From the cell containing the given text, extract its center point as (x, y) coordinate. 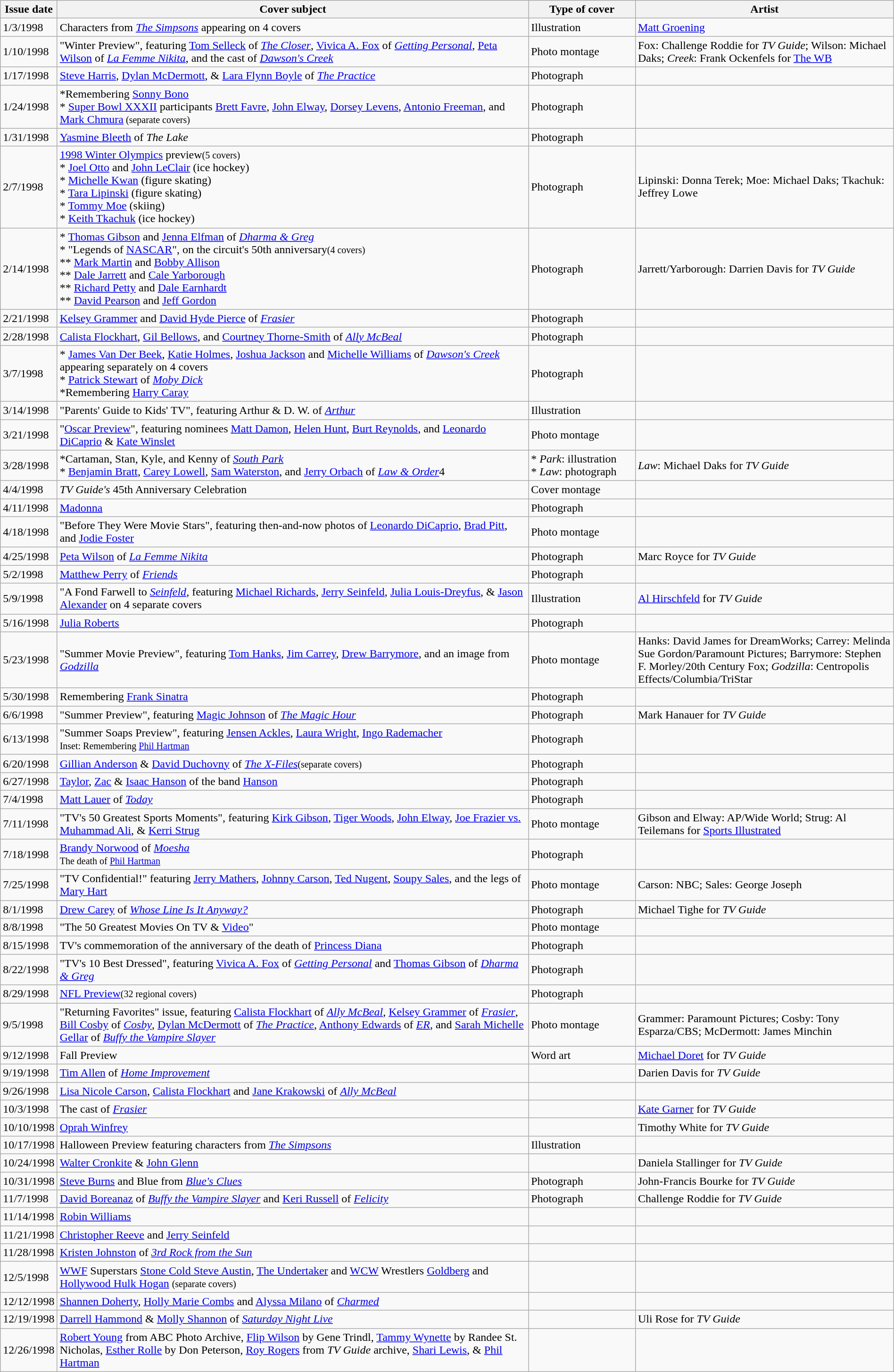
"Before They Were Movie Stars", featuring then-and-now photos of Leonardo DiCaprio, Brad Pitt, and Jodie Foster (293, 532)
Matthew Perry of Friends (293, 574)
WWF Superstars Stone Cold Steve Austin, The Undertaker and WCW Wrestlers Goldberg and Hollywood Hulk Hogan (separate covers) (293, 1277)
8/1/1998 (29, 909)
7/18/1998 (29, 854)
8/29/1998 (29, 994)
"Oscar Preview", featuring nominees Matt Damon, Helen Hunt, Burt Reynolds, and Leonardo DiCaprio & Kate Winslet (293, 435)
6/13/1998 (29, 739)
7/4/1998 (29, 799)
8/22/1998 (29, 969)
Brandy Norwood of MoeshaThe death of Phil Hartman (293, 854)
"The 50 Greatest Movies On TV & Video" (293, 927)
Gibson and Elway: AP/Wide World; Strug: Al Teilemans for Sports Illustrated (764, 823)
Timothy White for TV Guide (764, 1127)
1/3/1998 (29, 27)
Calista Flockhart, Gil Bellows, and Courtney Thorne-Smith of Ally McBeal (293, 336)
12/19/1998 (29, 1319)
3/14/1998 (29, 410)
10/17/1998 (29, 1145)
5/23/1998 (29, 660)
Walter Cronkite & John Glenn (293, 1163)
6/20/1998 (29, 763)
Michael Tighe for TV Guide (764, 909)
Kristen Johnston of 3rd Rock from the Sun (293, 1253)
Peta Wilson of La Femme Nikita (293, 556)
*Remembering Sonny Bono* Super Bowl XXXII participants Brett Favre, John Elway, Dorsey Levens, Antonio Freeman, and Mark Chmura (separate covers) (293, 107)
John-Francis Bourke for TV Guide (764, 1181)
8/15/1998 (29, 945)
Lipinski: Donna Terek; Moe: Michael Daks; Tkachuk: Jeffrey Lowe (764, 187)
9/12/1998 (29, 1055)
David Boreanaz of Buffy the Vampire Slayer and Keri Russell of Felicity (293, 1199)
Gillian Anderson & David Duchovny of The X-Files(separate covers) (293, 763)
2/7/1998 (29, 187)
*Cartaman, Stan, Kyle, and Kenny of South Park* Benjamin Bratt, Carey Lowell, Sam Waterston, and Jerry Orbach of Law & Order4 (293, 466)
Steve Harris, Dylan McDermott, & Lara Flynn Boyle of The Practice (293, 76)
Kelsey Grammer and David Hyde Pierce of Frasier (293, 318)
3/28/1998 (29, 466)
10/31/1998 (29, 1181)
10/24/1998 (29, 1163)
4/4/1998 (29, 490)
"Parents' Guide to Kids' TV", featuring Arthur & D. W. of Arthur (293, 410)
"Summer Movie Preview", featuring Tom Hanks, Jim Carrey, Drew Barrymore, and an image from Godzilla (293, 660)
Type of cover (582, 9)
Remembering Frank Sinatra (293, 697)
11/28/1998 (29, 1253)
11/14/1998 (29, 1217)
Fox: Challenge Roddie for TV Guide; Wilson: Michael Daks; Creek: Frank Ockenfels for The WB (764, 52)
1/10/1998 (29, 52)
Lisa Nicole Carson, Calista Flockhart and Jane Krakowski of Ally McBeal (293, 1091)
* Park: illustration* Law: photograph (582, 466)
10/10/1998 (29, 1127)
7/25/1998 (29, 885)
Matt Lauer of Today (293, 799)
Matt Groening (764, 27)
"TV Confidential!" featuring Jerry Mathers, Johnny Carson, Ted Nugent, Soupy Sales, and the legs of Mary Hart (293, 885)
1/17/1998 (29, 76)
Steve Burns and Blue from Blue's Clues (293, 1181)
Drew Carey of Whose Line Is It Anyway? (293, 909)
3/21/1998 (29, 435)
2/21/1998 (29, 318)
1/31/1998 (29, 137)
NFL Preview(32 regional covers) (293, 994)
Word art (582, 1055)
11/7/1998 (29, 1199)
Madonna (293, 508)
9/5/1998 (29, 1025)
5/2/1998 (29, 574)
Shannen Doherty, Holly Marie Combs and Alyssa Milano of Charmed (293, 1301)
4/11/1998 (29, 508)
12/12/1998 (29, 1301)
Al Hirschfeld for TV Guide (764, 599)
Daniela Stallinger for TV Guide (764, 1163)
6/6/1998 (29, 715)
Mark Hanauer for TV Guide (764, 715)
"TV's 10 Best Dressed", featuring Vivica A. Fox of Getting Personal and Thomas Gibson of Dharma & Greg (293, 969)
Taylor, Zac & Isaac Hanson of the band Hanson (293, 781)
Characters from The Simpsons appearing on 4 covers (293, 27)
Michael Doret for TV Guide (764, 1055)
2/14/1998 (29, 269)
"Summer Preview", featuring Magic Johnson of The Magic Hour (293, 715)
Darien Davis for TV Guide (764, 1073)
5/30/1998 (29, 697)
Challenge Roddie for TV Guide (764, 1199)
"TV's 50 Greatest Sports Moments", featuring Kirk Gibson, Tiger Woods, John Elway, Joe Frazier vs. Muhammad Ali, & Kerri Strug (293, 823)
The cast of Frasier (293, 1109)
Law: Michael Daks for TV Guide (764, 466)
Julia Roberts (293, 623)
12/5/1998 (29, 1277)
12/26/1998 (29, 1350)
9/26/1998 (29, 1091)
5/9/1998 (29, 599)
"A Fond Farwell to Seinfeld, featuring Michael Richards, Jerry Seinfeld, Julia Louis-Dreyfus, & Jason Alexander on 4 separate covers (293, 599)
Robin Williams (293, 1217)
3/7/1998 (29, 373)
Marc Royce for TV Guide (764, 556)
Yasmine Bleeth of The Lake (293, 137)
Grammer: Paramount Pictures; Cosby: Tony Esparza/CBS; McDermott: James Minchin (764, 1025)
TV's commemoration of the anniversary of the death of Princess Diana (293, 945)
Cover subject (293, 9)
Halloween Preview featuring characters from The Simpsons (293, 1145)
Tim Allen of Home Improvement (293, 1073)
Uli Rose for TV Guide (764, 1319)
Jarrett/Yarborough: Darrien Davis for TV Guide (764, 269)
6/27/1998 (29, 781)
8/8/1998 (29, 927)
1/24/1998 (29, 107)
Darrell Hammond & Molly Shannon of Saturday Night Live (293, 1319)
10/3/1998 (29, 1109)
Cover montage (582, 490)
Oprah Winfrey (293, 1127)
11/21/1998 (29, 1235)
Artist (764, 9)
5/16/1998 (29, 623)
2/28/1998 (29, 336)
TV Guide's 45th Anniversary Celebration (293, 490)
Kate Garner for TV Guide (764, 1109)
4/25/1998 (29, 556)
4/18/1998 (29, 532)
7/11/1998 (29, 823)
Carson: NBC; Sales: George Joseph (764, 885)
Christopher Reeve and Jerry Seinfeld (293, 1235)
"Summer Soaps Preview", featuring Jensen Ackles, Laura Wright, Ingo RademacherInset: Remembering Phil Hartman (293, 739)
Fall Preview (293, 1055)
9/19/1998 (29, 1073)
Issue date (29, 9)
